Find where the given text appears and provide that cell's center as [X, Y] coordinate. 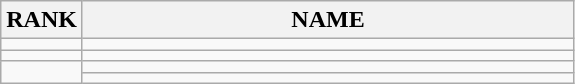
NAME [328, 20]
RANK [42, 20]
